Return [x, y] of the center of cell containing provided text 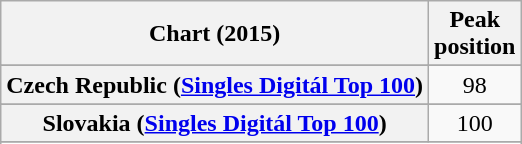
Peakposition [475, 34]
Czech Republic (Singles Digitál Top 100) [215, 85]
Slovakia (Singles Digitál Top 100) [215, 123]
98 [475, 85]
100 [475, 123]
Chart (2015) [215, 34]
